Extract the [x, y] coordinate from the center of the cell holding the provided text.  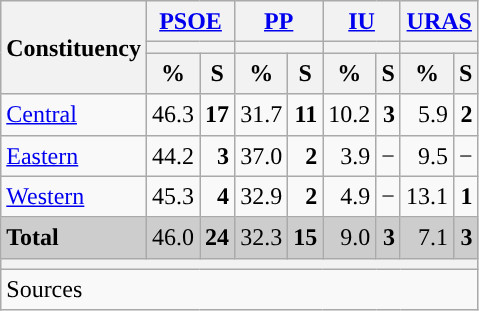
32.3 [262, 238]
13.1 [426, 196]
32.9 [262, 196]
31.7 [262, 114]
4 [218, 196]
IU [362, 22]
Western [74, 196]
3.9 [350, 156]
5.9 [426, 114]
7.1 [426, 238]
Sources [240, 290]
45.3 [172, 196]
46.3 [172, 114]
Total [74, 238]
URAS [439, 22]
9.0 [350, 238]
15 [306, 238]
Constituency [74, 48]
37.0 [262, 156]
Eastern [74, 156]
PP [279, 22]
44.2 [172, 156]
24 [218, 238]
11 [306, 114]
PSOE [190, 22]
10.2 [350, 114]
17 [218, 114]
1 [466, 196]
9.5 [426, 156]
46.0 [172, 238]
Central [74, 114]
4.9 [350, 196]
